Provide the (x, y) coordinate of the cell's center where the given text is located.  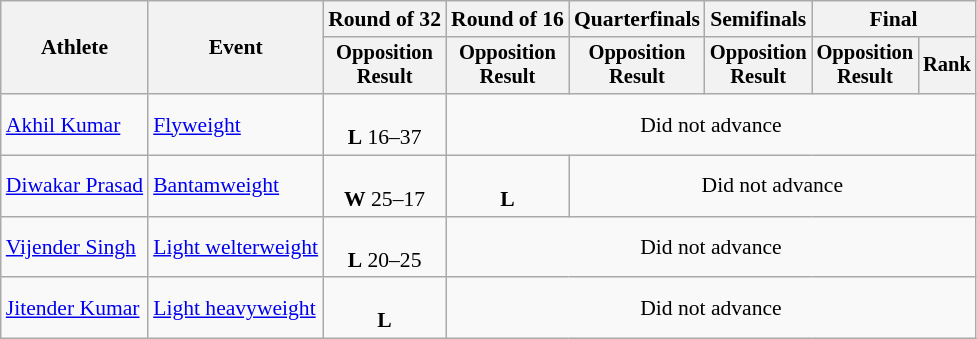
L 20–25 (384, 248)
Diwakar Prasad (74, 186)
Semifinals (758, 19)
Round of 16 (508, 19)
Event (236, 48)
Final (894, 19)
Light heavyweight (236, 308)
Vijender Singh (74, 248)
L 16–37 (384, 124)
Rank (947, 66)
W 25–17 (384, 186)
Quarterfinals (637, 19)
Round of 32 (384, 19)
Flyweight (236, 124)
Athlete (74, 48)
Jitender Kumar (74, 308)
Light welterweight (236, 248)
Bantamweight (236, 186)
Akhil Kumar (74, 124)
